Scan for the cell matching the given text and deliver its [X, Y] coordinate at center. 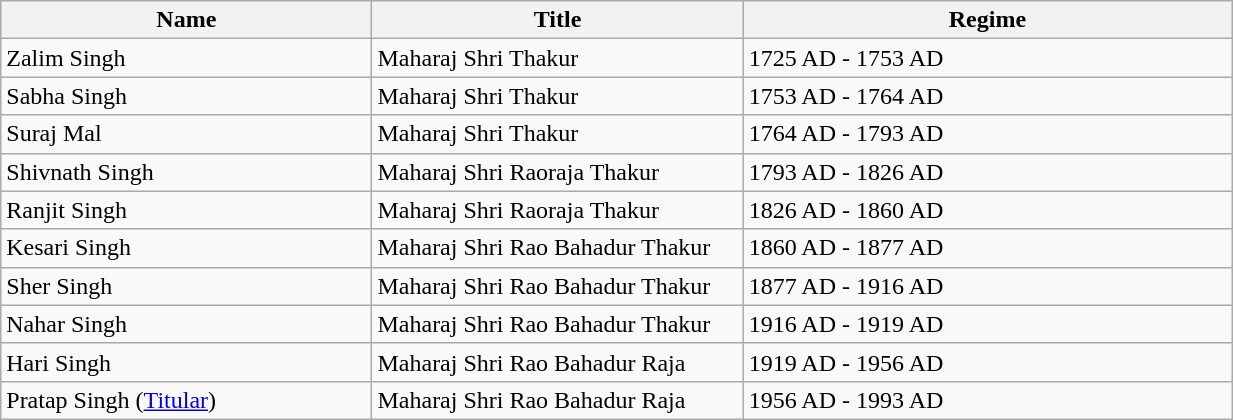
1826 AD - 1860 AD [987, 210]
Title [558, 20]
Hari Singh [186, 362]
Zalim Singh [186, 58]
1919 AD - 1956 AD [987, 362]
1753 AD - 1764 AD [987, 96]
1916 AD - 1919 AD [987, 324]
1860 AD - 1877 AD [987, 248]
1793 AD - 1826 AD [987, 172]
1764 AD - 1793 AD [987, 134]
Suraj Mal [186, 134]
Name [186, 20]
1956 AD - 1993 AD [987, 400]
Ranjit Singh [186, 210]
Regime [987, 20]
1877 AD - 1916 AD [987, 286]
Sabha Singh [186, 96]
Kesari Singh [186, 248]
Pratap Singh (Titular) [186, 400]
1725 AD - 1753 AD [987, 58]
Shivnath Singh [186, 172]
Nahar Singh [186, 324]
Sher Singh [186, 286]
